Detect which cell encompasses the target text, then output its (X, Y) center coordinate. 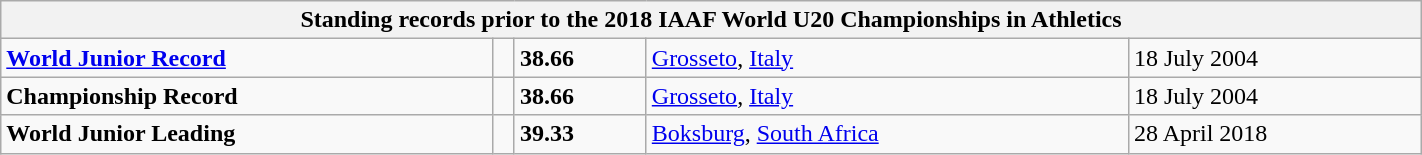
World Junior Leading (246, 134)
28 April 2018 (1274, 134)
Championship Record (246, 96)
39.33 (580, 134)
Standing records prior to the 2018 IAAF World U20 Championships in Athletics (711, 20)
Boksburg, South Africa (887, 134)
World Junior Record (246, 58)
